Find where the given text appears and provide that cell's center as (X, Y) coordinate. 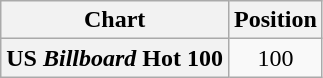
US Billboard Hot 100 (115, 58)
Chart (115, 20)
100 (276, 58)
Position (276, 20)
